Locate the cell with the specified text and output its (X, Y) center coordinate. 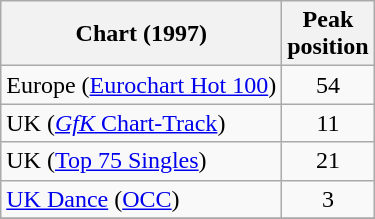
UK (Top 75 Singles) (142, 161)
Europe (Eurochart Hot 100) (142, 85)
21 (328, 161)
Peakposition (328, 34)
54 (328, 85)
Chart (1997) (142, 34)
UK Dance (OCC) (142, 199)
11 (328, 123)
3 (328, 199)
UK (GfK Chart-Track) (142, 123)
